Detect which cell encompasses the target text, then output its [x, y] center coordinate. 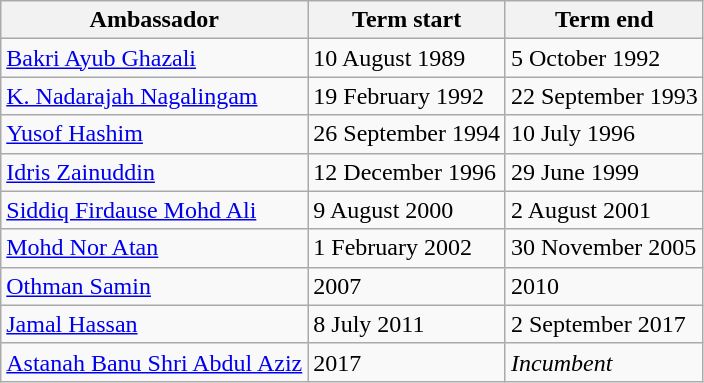
2017 [407, 362]
Othman Samin [154, 286]
Siddiq Firdause Mohd Ali [154, 210]
1 February 2002 [407, 248]
Incumbent [604, 362]
Term start [407, 20]
12 December 1996 [407, 172]
Bakri Ayub Ghazali [154, 58]
2007 [407, 286]
22 September 1993 [604, 96]
2 September 2017 [604, 324]
Jamal Hassan [154, 324]
Astanah Banu Shri Abdul Aziz [154, 362]
2010 [604, 286]
5 October 1992 [604, 58]
K. Nadarajah Nagalingam [154, 96]
8 July 2011 [407, 324]
19 February 1992 [407, 96]
Mohd Nor Atan [154, 248]
10 August 1989 [407, 58]
Ambassador [154, 20]
30 November 2005 [604, 248]
Term end [604, 20]
26 September 1994 [407, 134]
9 August 2000 [407, 210]
Yusof Hashim [154, 134]
Idris Zainuddin [154, 172]
10 July 1996 [604, 134]
2 August 2001 [604, 210]
29 June 1999 [604, 172]
